From the cell containing the given text, extract its center point as (x, y) coordinate. 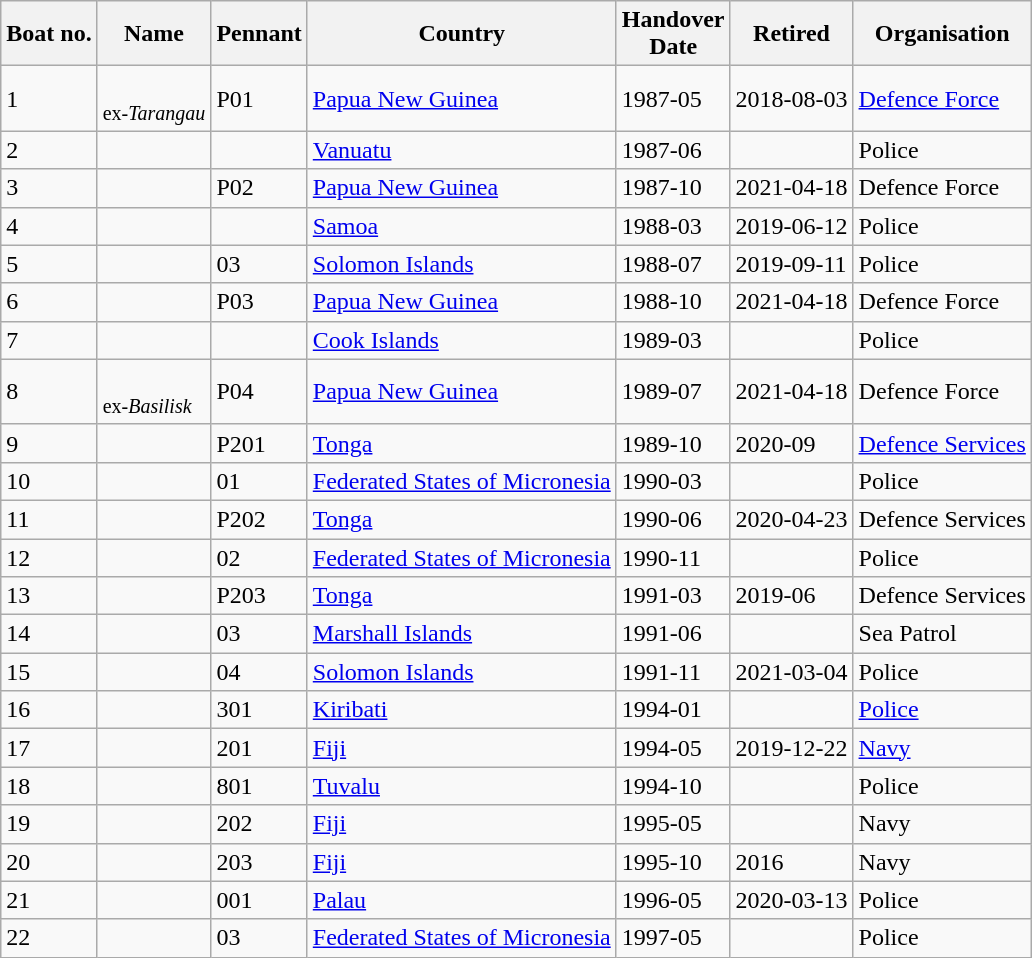
Marshall Islands (462, 634)
1990-03 (673, 481)
202 (259, 824)
Pennant (259, 34)
1987-05 (673, 98)
1994-10 (673, 786)
04 (259, 672)
2021-03-04 (792, 672)
2019-06-12 (792, 226)
P04 (259, 392)
Sea Patrol (942, 634)
1988-10 (673, 302)
22 (49, 938)
1989-03 (673, 340)
3 (49, 188)
1996-05 (673, 900)
11 (49, 519)
1988-03 (673, 226)
2020-04-23 (792, 519)
Vanuatu (462, 150)
1997-05 (673, 938)
1994-01 (673, 710)
Country (462, 34)
21 (49, 900)
P03 (259, 302)
2018-08-03 (792, 98)
1987-10 (673, 188)
7 (49, 340)
1991-11 (673, 672)
Samoa (462, 226)
Organisation (942, 34)
1994-05 (673, 748)
13 (49, 596)
9 (49, 443)
801 (259, 786)
P02 (259, 188)
1989-10 (673, 443)
Name (154, 34)
201 (259, 748)
203 (259, 862)
1987-06 (673, 150)
01 (259, 481)
5 (49, 264)
4 (49, 226)
P202 (259, 519)
1 (49, 98)
HandoverDate (673, 34)
16 (49, 710)
ex-Tarangau (154, 98)
8 (49, 392)
1991-06 (673, 634)
17 (49, 748)
001 (259, 900)
P01 (259, 98)
Kiribati (462, 710)
P203 (259, 596)
Retired (792, 34)
2016 (792, 862)
10 (49, 481)
6 (49, 302)
14 (49, 634)
12 (49, 557)
2019-06 (792, 596)
1988-07 (673, 264)
Boat no. (49, 34)
P201 (259, 443)
301 (259, 710)
2020-09 (792, 443)
1995-10 (673, 862)
2 (49, 150)
1991-03 (673, 596)
1990-06 (673, 519)
Palau (462, 900)
02 (259, 557)
2019-09-11 (792, 264)
Cook Islands (462, 340)
1990-11 (673, 557)
1995-05 (673, 824)
1989-07 (673, 392)
Tuvalu (462, 786)
19 (49, 824)
15 (49, 672)
20 (49, 862)
2019-12-22 (792, 748)
2020-03-13 (792, 900)
ex-Basilisk (154, 392)
18 (49, 786)
